Locate the cell with the specified text and output its [x, y] center coordinate. 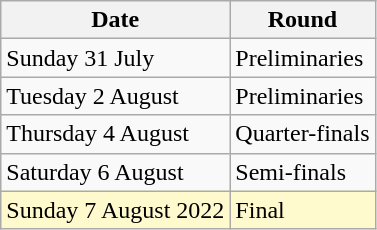
Sunday 7 August 2022 [116, 210]
Thursday 4 August [116, 134]
Sunday 31 July [116, 58]
Semi-finals [302, 172]
Round [302, 20]
Tuesday 2 August [116, 96]
Saturday 6 August [116, 172]
Date [116, 20]
Quarter-finals [302, 134]
Final [302, 210]
